Scan for the cell matching the given text and deliver its [X, Y] coordinate at center. 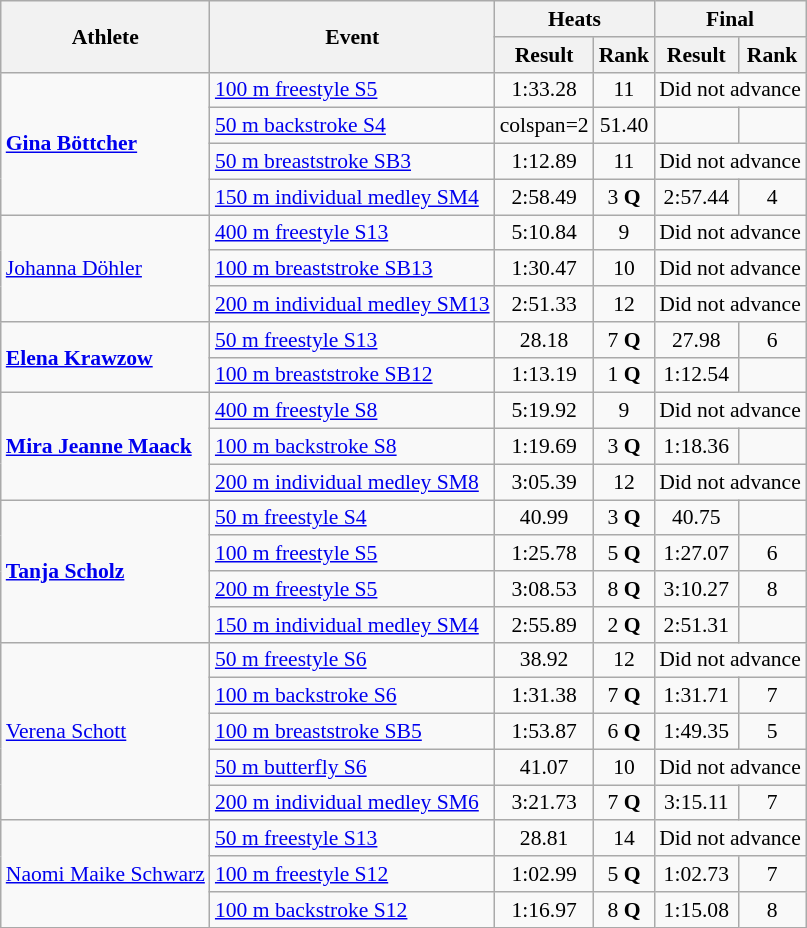
50 m breaststroke SB3 [352, 162]
2:51.33 [544, 304]
5:10.84 [544, 233]
2:57.44 [696, 197]
Naomi Maike Schwarz [106, 874]
200 m individual medley SM13 [352, 304]
200 m individual medley SM8 [352, 482]
100 m backstroke S8 [352, 447]
3:15.11 [696, 803]
1:12.89 [544, 162]
4 [772, 197]
6 Q [624, 732]
50 m freestyle S4 [352, 518]
1:02.73 [696, 874]
1:16.97 [544, 910]
41.07 [544, 767]
2:51.31 [696, 625]
100 m backstroke S12 [352, 910]
Elena Krawzow [106, 358]
1:49.35 [696, 732]
1:25.78 [544, 554]
2:55.89 [544, 625]
40.99 [544, 518]
1 Q [624, 375]
1:33.28 [544, 90]
28.18 [544, 340]
400 m freestyle S13 [352, 233]
1:30.47 [544, 269]
50 m freestyle S6 [352, 660]
100 m freestyle S12 [352, 874]
Johanna Döhler [106, 268]
1:27.07 [696, 554]
38.92 [544, 660]
50 m backstroke S4 [352, 126]
200 m freestyle S5 [352, 589]
3:08.53 [544, 589]
3:21.73 [544, 803]
Gina Böttcher [106, 143]
100 m backstroke S6 [352, 696]
Heats [575, 19]
28.81 [544, 839]
1:12.54 [696, 375]
3:05.39 [544, 482]
5 [772, 732]
100 m breaststroke SB12 [352, 375]
1:19.69 [544, 447]
Verena Schott [106, 731]
1:02.99 [544, 874]
1:53.87 [544, 732]
14 [624, 839]
Event [352, 36]
5:19.92 [544, 411]
colspan=2 [544, 126]
1:31.38 [544, 696]
1:15.08 [696, 910]
51.40 [624, 126]
400 m freestyle S8 [352, 411]
100 m breaststroke SB13 [352, 269]
100 m breaststroke SB5 [352, 732]
50 m butterfly S6 [352, 767]
1:13.19 [544, 375]
40.75 [696, 518]
2:58.49 [544, 197]
Final [730, 19]
Mira Jeanne Maack [106, 446]
1:18.36 [696, 447]
2 Q [624, 625]
Tanja Scholz [106, 571]
Athlete [106, 36]
3:10.27 [696, 589]
27.98 [696, 340]
1:31.71 [696, 696]
200 m individual medley SM6 [352, 803]
